Search for the cell housing the specified text and yield its [X, Y] center coordinate. 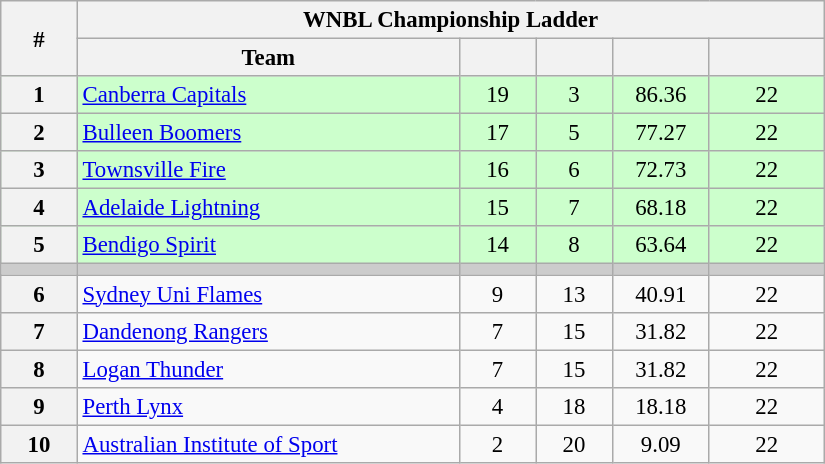
18.18 [660, 406]
Logan Thunder [268, 369]
14 [497, 245]
10 [39, 444]
40.91 [660, 294]
9.09 [660, 444]
86.36 [660, 95]
16 [497, 170]
17 [497, 133]
63.64 [660, 245]
68.18 [660, 208]
Dandenong Rangers [268, 331]
72.73 [660, 170]
1 [39, 95]
Perth Lynx [268, 406]
Townsville Fire [268, 170]
18 [574, 406]
WNBL Championship Ladder [450, 20]
19 [497, 95]
Canberra Capitals [268, 95]
Australian Institute of Sport [268, 444]
Team [268, 58]
20 [574, 444]
Bulleen Boomers [268, 133]
13 [574, 294]
Sydney Uni Flames [268, 294]
# [39, 38]
Adelaide Lightning [268, 208]
77.27 [660, 133]
Bendigo Spirit [268, 245]
